Find where the given text appears and provide that cell's center as (X, Y) coordinate. 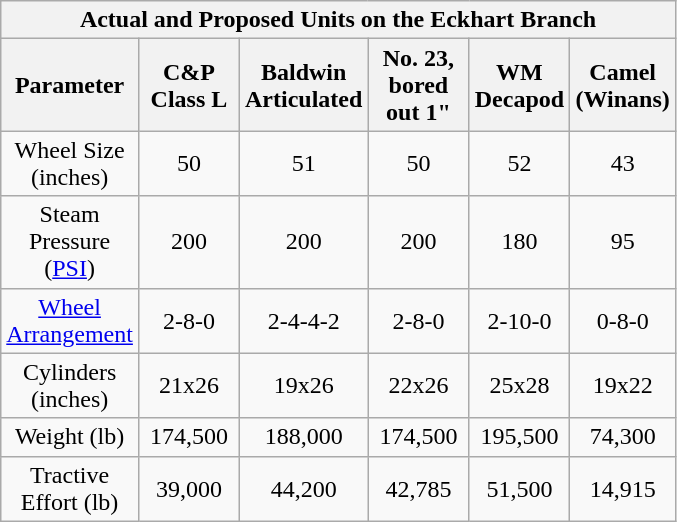
22x26 (418, 386)
42,785 (418, 488)
43 (622, 164)
51,500 (520, 488)
No. 23, bored out 1" (418, 85)
21x26 (188, 386)
180 (520, 242)
Cylinders (inches) (70, 386)
0-8-0 (622, 320)
14,915 (622, 488)
C&P Class L (188, 85)
95 (622, 242)
52 (520, 164)
25x28 (520, 386)
2-4-4-2 (303, 320)
19x22 (622, 386)
Tractive Effort (lb) (70, 488)
Actual and Proposed Units on the Eckhart Branch (338, 20)
19x26 (303, 386)
44,200 (303, 488)
Baldwin Articulated (303, 85)
2-10-0 (520, 320)
Wheel Arrangement (70, 320)
188,000 (303, 437)
Camel (Winans) (622, 85)
51 (303, 164)
Wheel Size (inches) (70, 164)
WM Decapod (520, 85)
74,300 (622, 437)
195,500 (520, 437)
Steam Pressure (PSI) (70, 242)
39,000 (188, 488)
Weight (lb) (70, 437)
Parameter (70, 85)
